Identify which cell holds the provided text, then report its [x, y] central coordinate. 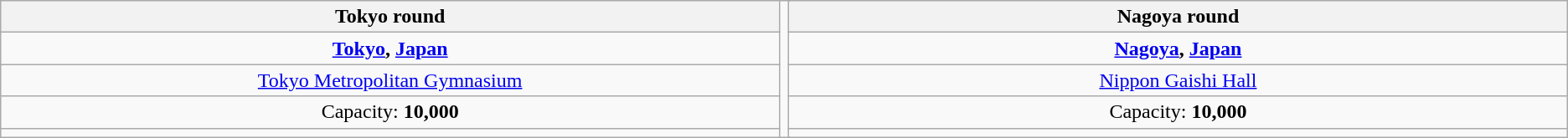
Nippon Gaishi Hall [1179, 80]
Tokyo round [390, 17]
Nagoya round [1179, 17]
Tokyo, Japan [390, 49]
Tokyo Metropolitan Gymnasium [390, 80]
Nagoya, Japan [1179, 49]
